Scan for the cell matching the given text and deliver its (x, y) coordinate at center. 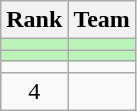
Team (102, 20)
4 (34, 91)
Rank (34, 20)
